Scan for the cell matching the given text and deliver its (x, y) coordinate at center. 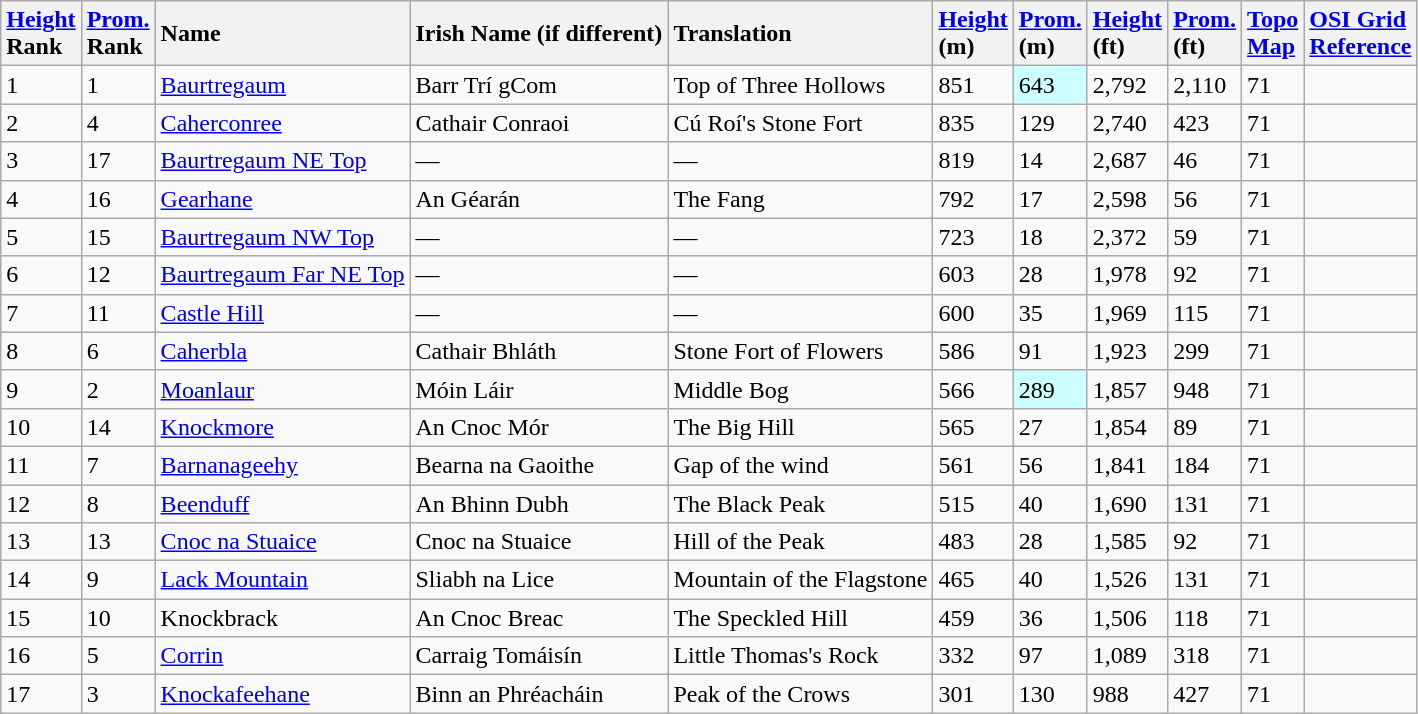
The Black Peak (800, 503)
Binn an Phréacháin (539, 694)
An Cnoc Mór (539, 427)
Bearna na Gaoithe (539, 465)
566 (973, 389)
1,923 (1127, 351)
130 (1050, 694)
301 (973, 694)
603 (973, 275)
819 (973, 161)
Middle Bog (800, 389)
Castle Hill (282, 313)
792 (973, 199)
115 (1205, 313)
Baurtregaum NW Top (282, 237)
465 (973, 580)
Knockbrack (282, 618)
1,969 (1127, 313)
Prom.Rank (118, 34)
Barr Trí gCom (539, 85)
46 (1205, 161)
948 (1205, 389)
332 (973, 656)
Stone Fort of Flowers (800, 351)
1,854 (1127, 427)
483 (973, 542)
515 (973, 503)
586 (973, 351)
988 (1127, 694)
184 (1205, 465)
Prom.(ft) (1205, 34)
59 (1205, 237)
Moanlaur (282, 389)
1,526 (1127, 580)
459 (973, 618)
851 (973, 85)
91 (1050, 351)
Irish Name (if different) (539, 34)
299 (1205, 351)
2,687 (1127, 161)
Caherbla (282, 351)
1,585 (1127, 542)
Gearhane (282, 199)
Barnanageehy (282, 465)
Name (282, 34)
27 (1050, 427)
Móin Láir (539, 389)
565 (973, 427)
Gap of the wind (800, 465)
Prom.(m) (1050, 34)
Cathair Conraoi (539, 123)
The Fang (800, 199)
An Géarán (539, 199)
2,792 (1127, 85)
36 (1050, 618)
1,089 (1127, 656)
Top of Three Hollows (800, 85)
318 (1205, 656)
1,506 (1127, 618)
Mountain of the Flagstone (800, 580)
423 (1205, 123)
OSI GridReference (1360, 34)
Hill of the Peak (800, 542)
2,372 (1127, 237)
89 (1205, 427)
An Bhinn Dubh (539, 503)
Height(m) (973, 34)
561 (973, 465)
Caherconree (282, 123)
835 (973, 123)
1,978 (1127, 275)
The Big Hill (800, 427)
Cú Roí's Stone Fort (800, 123)
Baurtregaum NE Top (282, 161)
Baurtregaum (282, 85)
HeightRank (41, 34)
97 (1050, 656)
2,598 (1127, 199)
Baurtregaum Far NE Top (282, 275)
Peak of the Crows (800, 694)
118 (1205, 618)
129 (1050, 123)
1,690 (1127, 503)
35 (1050, 313)
Little Thomas's Rock (800, 656)
Sliabh na Lice (539, 580)
289 (1050, 389)
1,857 (1127, 389)
Translation (800, 34)
643 (1050, 85)
Height(ft) (1127, 34)
Knockmore (282, 427)
Knockafeehane (282, 694)
Corrin (282, 656)
2,110 (1205, 85)
The Speckled Hill (800, 618)
1,841 (1127, 465)
Cathair Bhláth (539, 351)
600 (973, 313)
723 (973, 237)
2,740 (1127, 123)
Lack Mountain (282, 580)
TopoMap (1273, 34)
An Cnoc Breac (539, 618)
Carraig Tomáisín (539, 656)
Beenduff (282, 503)
427 (1205, 694)
18 (1050, 237)
